Detect which cell encompasses the target text, then output its (X, Y) center coordinate. 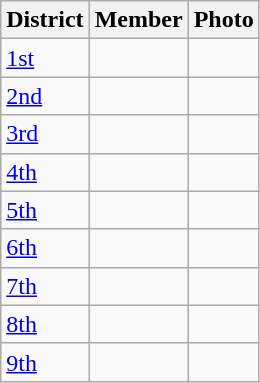
2nd (45, 96)
District (45, 20)
6th (45, 248)
Member (138, 20)
Photo (224, 20)
9th (45, 362)
4th (45, 172)
3rd (45, 134)
8th (45, 324)
7th (45, 286)
1st (45, 58)
5th (45, 210)
